Return the [X, Y] coordinate for the center point of the cell that contains the specified text.  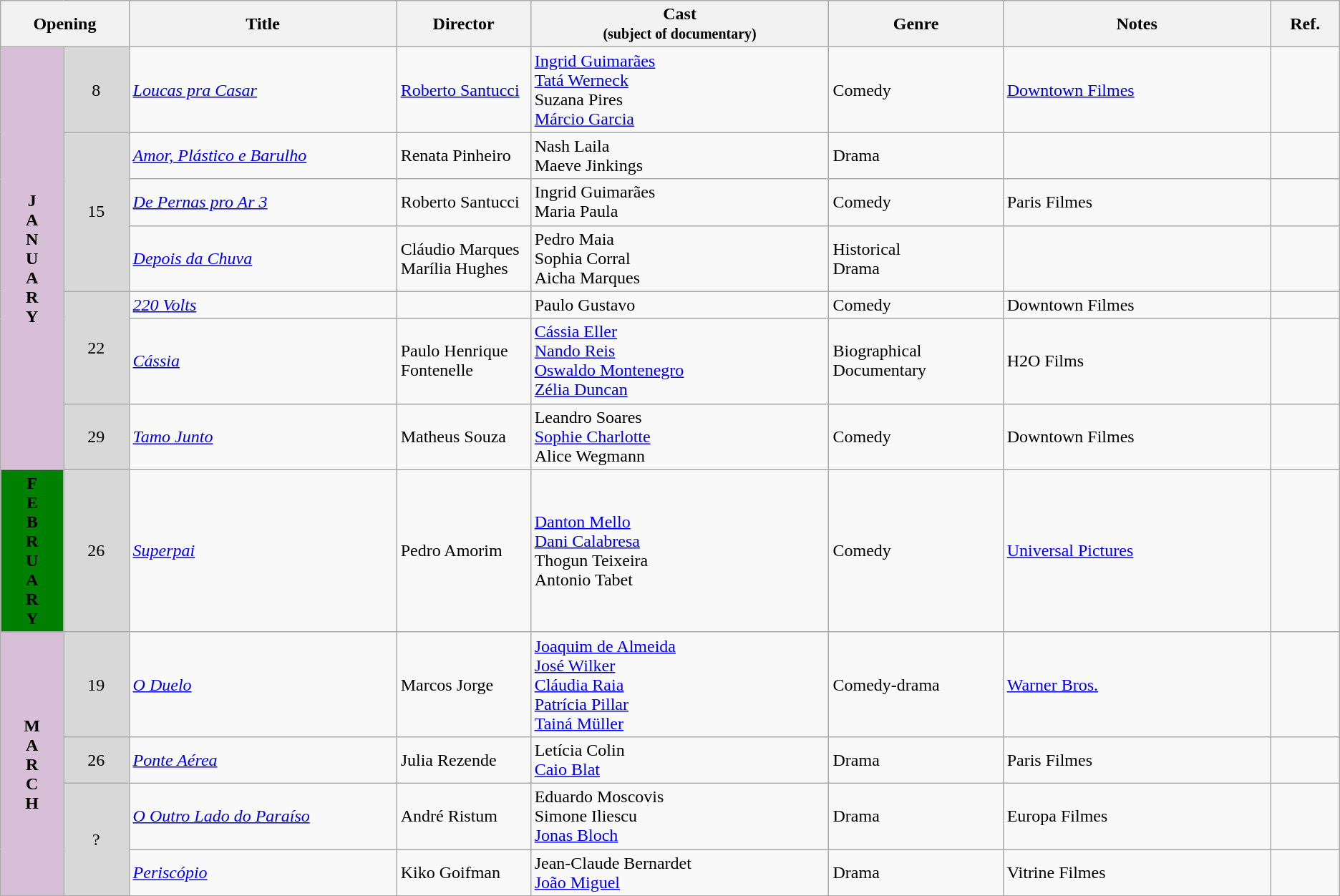
HistoricalDrama [916, 258]
JANUARY [32, 258]
André Ristum [464, 816]
19 [96, 684]
Cássia EllerNando ReisOswaldo MontenegroZélia Duncan [680, 361]
Ref. [1305, 24]
Jean-Claude BernardetJoão Miguel [680, 872]
15 [96, 212]
O Duelo [263, 684]
Pedro Amorim [464, 551]
Tamo Junto [263, 437]
Matheus Souza [464, 437]
BiographicalDocumentary [916, 361]
H2O Films [1137, 361]
Cast(subject of documentary) [680, 24]
MARCH [32, 764]
Warner Bros. [1137, 684]
Paulo Gustavo [680, 305]
Ponte Aérea [263, 760]
Loucas pra Casar [263, 90]
29 [96, 437]
Ingrid GuimarãesTatá WerneckSuzana PiresMárcio Garcia [680, 90]
Kiko Goifman [464, 872]
Nash LailaMaeve Jinkings [680, 156]
Joaquim de AlmeidaJosé WilkerCláudia RaiaPatrícia PillarTainá Müller [680, 684]
Notes [1137, 24]
O Outro Lado do Paraíso [263, 816]
8 [96, 90]
De Pernas pro Ar 3 [263, 202]
Director [464, 24]
Cláudio MarquesMarília Hughes [464, 258]
Letícia ColinCaio Blat [680, 760]
Universal Pictures [1137, 551]
Title [263, 24]
Paulo Henrique Fontenelle [464, 361]
Amor, Plástico e Barulho [263, 156]
Europa Filmes [1137, 816]
Superpai [263, 551]
Ingrid GuimarãesMaria Paula [680, 202]
Julia Rezende [464, 760]
Pedro MaiaSophia CorralAicha Marques [680, 258]
Renata Pinheiro [464, 156]
22 [96, 348]
220 Volts [263, 305]
Danton MelloDani CalabresaThogun TeixeiraAntonio Tabet [680, 551]
Cássia [263, 361]
Genre [916, 24]
Eduardo MoscovisSimone IliescuJonas Bloch [680, 816]
? [96, 839]
Depois da Chuva [263, 258]
Periscópio [263, 872]
Leandro SoaresSophie CharlotteAlice Wegmann [680, 437]
Vitrine Filmes [1137, 872]
Comedy-drama [916, 684]
Opening [64, 24]
FEBRUARY [32, 551]
Marcos Jorge [464, 684]
